Return the [x, y] coordinate for the center point of the cell that contains the specified text.  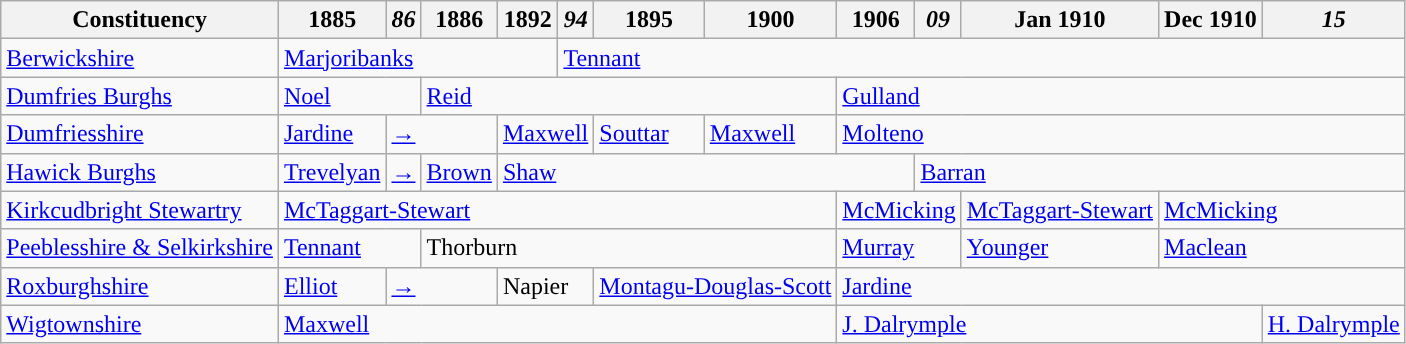
Gulland [1121, 96]
86 [404, 20]
Dumfries Burghs [140, 96]
H. Dalrymple [1334, 324]
Molteno [1121, 134]
Marjoribanks [418, 58]
Noel [350, 96]
1906 [876, 20]
Constituency [140, 20]
J. Dalrymple [1050, 324]
Berwickshire [140, 58]
Shaw [706, 172]
15 [1334, 20]
Brown [459, 172]
Jan 1910 [1060, 20]
Dec 1910 [1211, 20]
Peeblesshire & Selkirkshire [140, 248]
Napier [545, 286]
Barran [1160, 172]
Kirkcudbright Stewartry [140, 210]
09 [938, 20]
Souttar [650, 134]
Hawick Burghs [140, 172]
1885 [332, 20]
1895 [650, 20]
Trevelyan [332, 172]
Reid [629, 96]
Elliot [332, 286]
Dumfriesshire [140, 134]
1900 [770, 20]
Roxburghshire [140, 286]
Murray [899, 248]
Maclean [1282, 248]
1892 [527, 20]
94 [576, 20]
Wigtownshire [140, 324]
Montagu-Douglas-Scott [716, 286]
Thorburn [629, 248]
1886 [459, 20]
Younger [1060, 248]
